Find where the given text appears and provide that cell's center as [X, Y] coordinate. 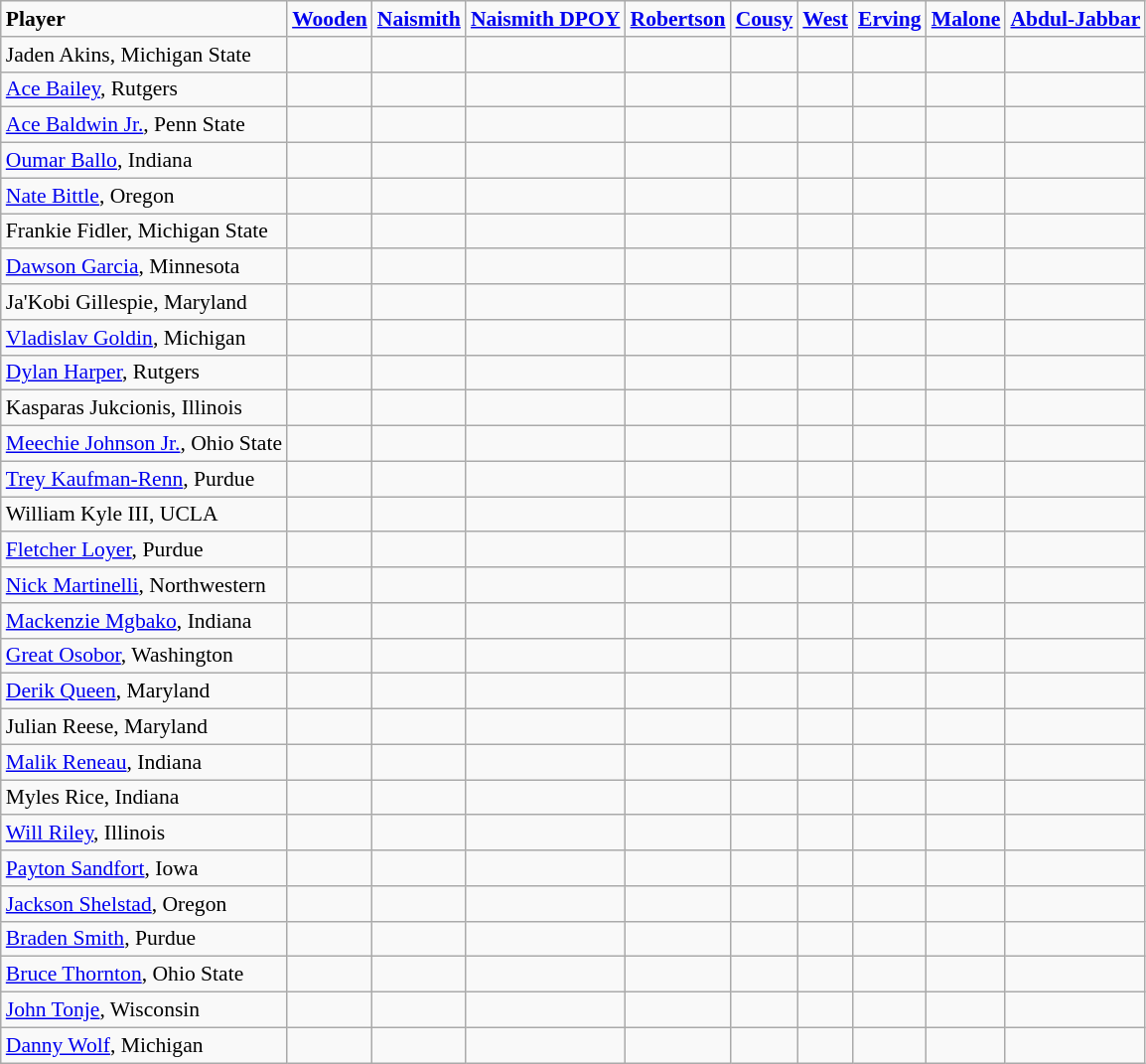
Danny Wolf, Michigan [144, 1045]
Wooden [330, 19]
Frankie Fidler, Michigan State [144, 231]
Julian Reese, Maryland [144, 727]
Jackson Shelstad, Oregon [144, 904]
Will Riley, Illinois [144, 834]
Naismith DPOY [546, 19]
Dylan Harper, Rutgers [144, 373]
Braden Smith, Purdue [144, 939]
William Kyle III, UCLA [144, 515]
Naismith [419, 19]
Erving [890, 19]
Nate Bittle, Oregon [144, 196]
Kasparas Jukcionis, Illinois [144, 408]
Myles Rice, Indiana [144, 798]
Vladislav Goldin, Michigan [144, 338]
Cousy [765, 19]
Ja'Kobi Gillespie, Maryland [144, 302]
Abdul-Jabbar [1074, 19]
Dawson Garcia, Minnesota [144, 267]
Jaden Akins, Michigan State [144, 55]
John Tonje, Wisconsin [144, 1010]
Player [144, 19]
Mackenzie Mgbako, Indiana [144, 621]
Trey Kaufman-Renn, Purdue [144, 479]
Meechie Johnson Jr., Ohio State [144, 444]
West [825, 19]
Malik Reneau, Indiana [144, 762]
Payton Sandfort, Iowa [144, 868]
Ace Baldwin Jr., Penn State [144, 125]
Ace Bailey, Rutgers [144, 89]
Nick Martinelli, Northwestern [144, 585]
Fletcher Loyer, Purdue [144, 550]
Derik Queen, Maryland [144, 691]
Great Osobor, Washington [144, 656]
Oumar Ballo, Indiana [144, 161]
Malone [966, 19]
Robertson [678, 19]
Bruce Thornton, Ohio State [144, 975]
